Pinpoint the cell where the given text exists, returning its [X, Y] midpoint coordinate. 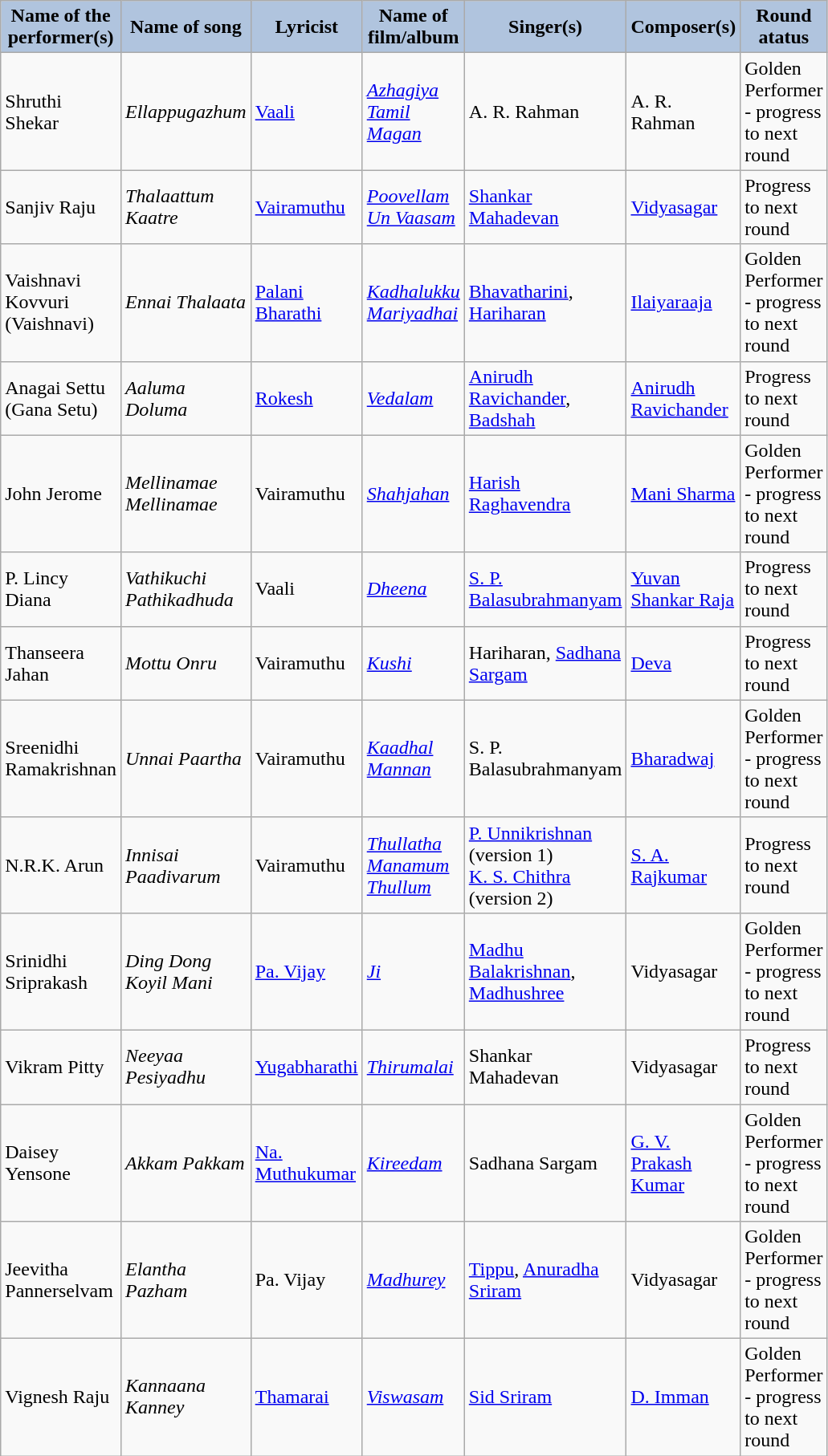
Vignesh Raju [61, 1397]
Harish Raghavendra [545, 494]
Thamarai [307, 1397]
Unnai Paartha [186, 759]
Lyricist [307, 27]
Madhu Balakrishnan, Madhushree [545, 971]
Akkam Pakkam [186, 1163]
Mottu Onru [186, 663]
Sanjiv Raju [61, 207]
Shruthi Shekar [61, 112]
Kaadhal Mannan [413, 759]
Vikram Pitty [61, 1067]
Vedalam [413, 398]
Round atatus [784, 27]
Sid Sriram [545, 1397]
Thanseera Jahan [61, 663]
Rokesh [307, 398]
Anagai Settu (Gana Setu) [61, 398]
Ilaiyaraaja [683, 303]
Vathikuchi Pathikadhuda [186, 589]
Kannaana Kanney [186, 1397]
Vaishnavi Kovvuri (Vaishnavi) [61, 303]
P. Lincy Diana [61, 589]
Palani Bharathi [307, 303]
Mani Sharma [683, 494]
Madhurey [413, 1280]
Anirudh Ravichander [683, 398]
Sreenidhi Ramakrishnan [61, 759]
Ellappugazhum [186, 112]
Daisey Yensone [61, 1163]
Name of song [186, 27]
Composer(s) [683, 27]
G. V. Prakash Kumar [683, 1163]
Yuvan Shankar Raja [683, 589]
John Jerome [61, 494]
Kushi [413, 663]
Hariharan, Sadhana Sargam [545, 663]
Neeyaa Pesiyadhu [186, 1067]
Deva [683, 663]
Thalaattum Kaatre [186, 207]
Thullatha Manamum Thullum [413, 865]
Anirudh Ravichander, Badshah [545, 398]
Bharadwaj [683, 759]
Elantha Pazham [186, 1280]
Jeevitha Pannerselvam [61, 1280]
Kadhalukku Mariyadhai [413, 303]
Azhagiya Tamil Magan [413, 112]
Shahjahan [413, 494]
N.R.K. Arun [61, 865]
Innisai Paadivarum [186, 865]
Thirumalai [413, 1067]
Kireedam [413, 1163]
Ennai Thalaata [186, 303]
Poovellam Un Vaasam [413, 207]
S. A. Rajkumar [683, 865]
Ji [413, 971]
Name of film/album [413, 27]
Mellinamae Mellinamae [186, 494]
Srinidhi Sriprakash [61, 971]
Singer(s) [545, 27]
Bhavatharini, Hariharan [545, 303]
Tippu, Anuradha Sriram [545, 1280]
Viswasam [413, 1397]
Ding Dong Koyil Mani [186, 971]
Sadhana Sargam [545, 1163]
Aaluma Doluma [186, 398]
P. Unnikrishnan (version 1)K. S. Chithra (version 2) [545, 865]
Name of the performer(s) [61, 27]
Yugabharathi [307, 1067]
Na. Muthukumar [307, 1163]
Dheena [413, 589]
D. Imman [683, 1397]
